Return the (X, Y) coordinate for the center point of the cell that contains the specified text.  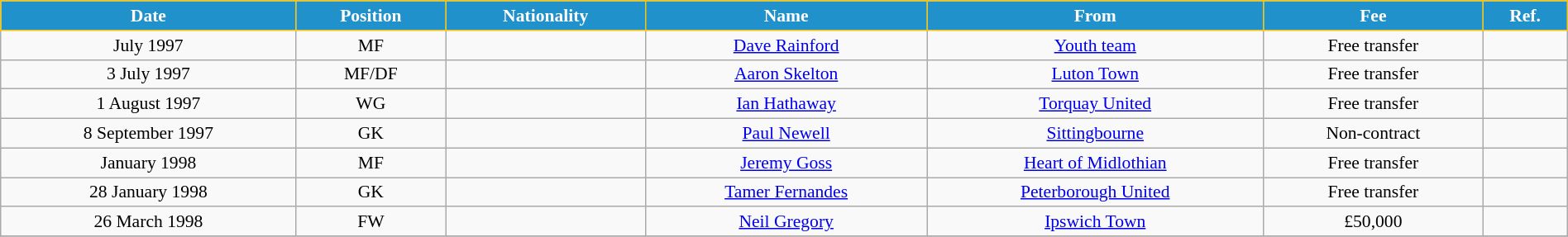
Neil Gregory (786, 222)
Nationality (546, 16)
Heart of Midlothian (1095, 163)
Ref. (1525, 16)
1 August 1997 (149, 104)
FW (370, 222)
Luton Town (1095, 74)
28 January 1998 (149, 192)
January 1998 (149, 163)
Dave Rainford (786, 45)
Sittingbourne (1095, 134)
Ian Hathaway (786, 104)
Date (149, 16)
Peterborough United (1095, 192)
Name (786, 16)
From (1095, 16)
Youth team (1095, 45)
Tamer Fernandes (786, 192)
Paul Newell (786, 134)
Ipswich Town (1095, 222)
Fee (1373, 16)
July 1997 (149, 45)
WG (370, 104)
26 March 1998 (149, 222)
£50,000 (1373, 222)
Torquay United (1095, 104)
Jeremy Goss (786, 163)
8 September 1997 (149, 134)
Non-contract (1373, 134)
Aaron Skelton (786, 74)
Position (370, 16)
3 July 1997 (149, 74)
MF/DF (370, 74)
